Return the (X, Y) coordinate for the center point of the cell that contains the specified text.  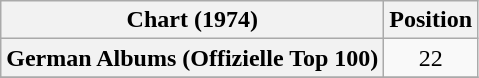
Position (431, 20)
Chart (1974) (192, 20)
German Albums (Offizielle Top 100) (192, 58)
22 (431, 58)
